Extract the (x, y) coordinate from the center of the cell holding the provided text.  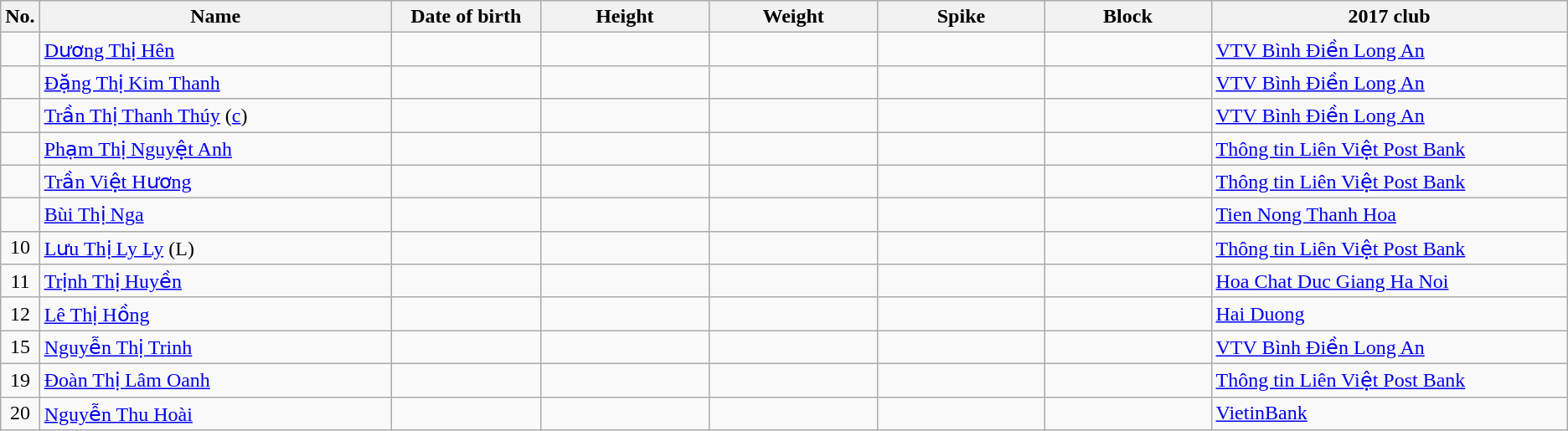
Tien Nong Thanh Hoa (1389, 215)
Phạm Thị Nguyệt Anh (215, 149)
No. (20, 17)
Trịnh Thị Huyền (215, 281)
VietinBank (1389, 413)
11 (20, 281)
15 (20, 347)
Name (215, 17)
Dương Thị Hên (215, 49)
Spike (962, 17)
10 (20, 248)
Nguyễn Thu Hoài (215, 413)
Lê Thị Hồng (215, 314)
12 (20, 314)
Nguyễn Thị Trinh (215, 347)
Weight (793, 17)
Đặng Thị Kim Thanh (215, 82)
Bùi Thị Nga (215, 215)
Height (625, 17)
Lưu Thị Ly Ly (L) (215, 248)
2017 club (1389, 17)
Trần Việt Hương (215, 182)
Date of birth (466, 17)
Hai Duong (1389, 314)
19 (20, 380)
Block (1127, 17)
Hoa Chat Duc Giang Ha Noi (1389, 281)
20 (20, 413)
Đoàn Thị Lâm Oanh (215, 380)
Trần Thị Thanh Thúy (c) (215, 115)
